Locate the cell with the specified text and output its [x, y] center coordinate. 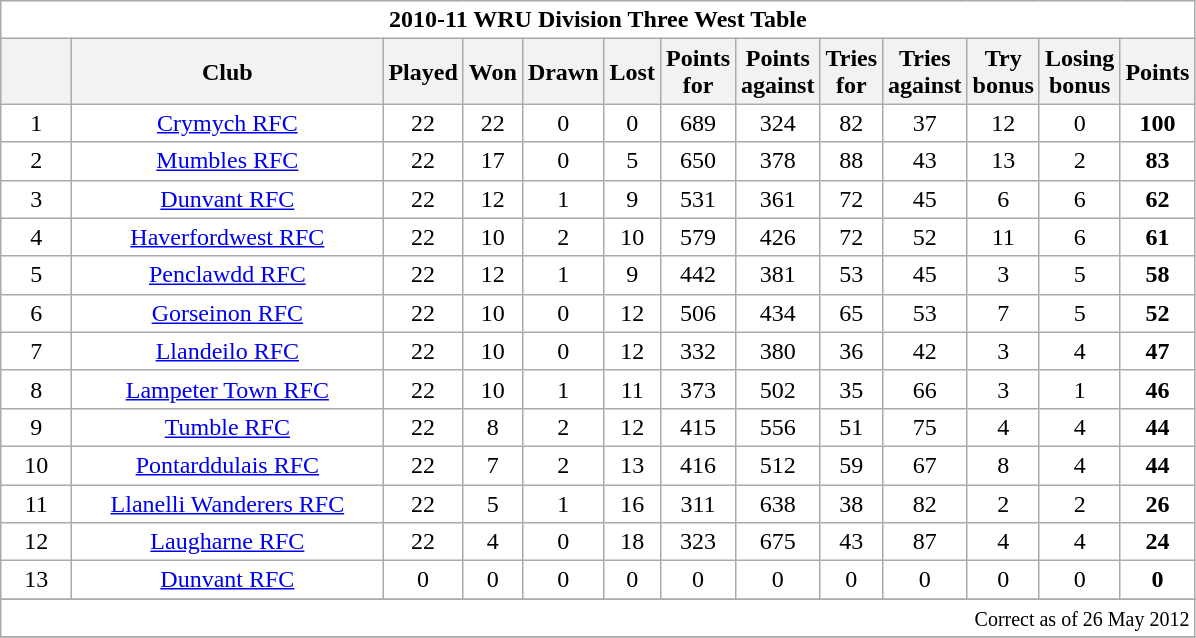
442 [698, 275]
Tumble RFC [228, 427]
26 [1158, 503]
Penclawdd RFC [228, 275]
67 [925, 465]
36 [852, 351]
18 [632, 542]
Points against [778, 72]
37 [925, 123]
Crymych RFC [228, 123]
35 [852, 389]
378 [778, 161]
512 [778, 465]
61 [1158, 237]
675 [778, 542]
Correct as of 26 May 2012 [598, 618]
2010-11 WRU Division Three West Table [598, 20]
311 [698, 503]
502 [778, 389]
361 [778, 199]
88 [852, 161]
47 [1158, 351]
381 [778, 275]
38 [852, 503]
62 [1158, 199]
Tries for [852, 72]
332 [698, 351]
380 [778, 351]
46 [1158, 389]
58 [1158, 275]
66 [925, 389]
Haverfordwest RFC [228, 237]
24 [1158, 542]
Lost [632, 72]
Lampeter Town RFC [228, 389]
83 [1158, 161]
Tries against [925, 72]
17 [492, 161]
42 [925, 351]
Club [228, 72]
Points [1158, 72]
51 [852, 427]
87 [925, 542]
59 [852, 465]
506 [698, 313]
Gorseinon RFC [228, 313]
Llanelli Wanderers RFC [228, 503]
16 [632, 503]
Llandeilo RFC [228, 351]
434 [778, 313]
100 [1158, 123]
689 [698, 123]
Mumbles RFC [228, 161]
638 [778, 503]
531 [698, 199]
Laugharne RFC [228, 542]
Pontarddulais RFC [228, 465]
Drawn [563, 72]
650 [698, 161]
65 [852, 313]
Points for [698, 72]
556 [778, 427]
426 [778, 237]
416 [698, 465]
Try bonus [1003, 72]
373 [698, 389]
415 [698, 427]
Losing bonus [1079, 72]
75 [925, 427]
324 [778, 123]
579 [698, 237]
Won [492, 72]
323 [698, 542]
Played [423, 72]
